Search for the cell housing the specified text and yield its (X, Y) center coordinate. 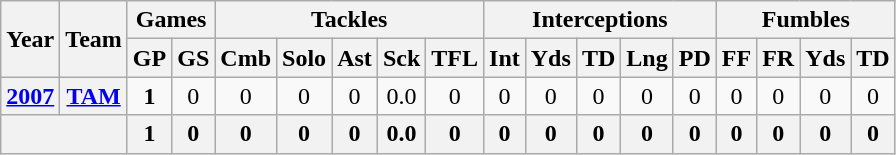
Team (94, 39)
Year (30, 39)
Cmb (246, 58)
PD (694, 58)
TAM (94, 96)
Int (505, 58)
Games (170, 20)
Tackles (350, 20)
Solo (304, 58)
Lng (647, 58)
FR (778, 58)
GP (149, 58)
TFL (455, 58)
GS (194, 58)
Interceptions (600, 20)
2007 (30, 96)
Ast (355, 58)
FF (736, 58)
Fumbles (806, 20)
Sck (401, 58)
